Provide the (X, Y) coordinate of the cell's center where the given text is located.  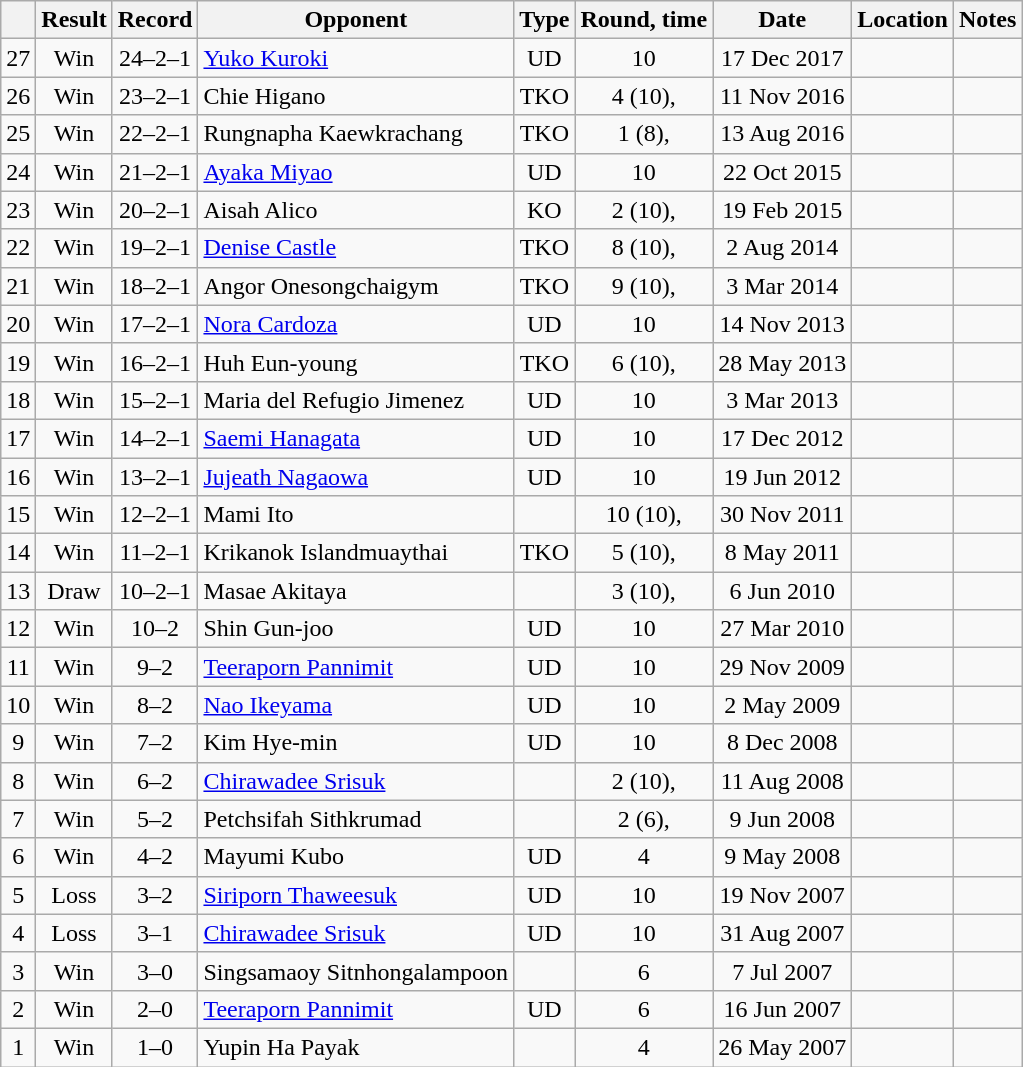
17 Dec 2012 (782, 438)
3–1 (155, 933)
1–0 (155, 1047)
25 (18, 134)
28 May 2013 (782, 362)
3–2 (155, 895)
3 (10), (644, 591)
Huh Eun-young (356, 362)
4–2 (155, 857)
16 (18, 477)
4 (10), (644, 96)
2 May 2009 (782, 705)
Notes (987, 20)
22 (18, 248)
9 (18, 743)
Mayumi Kubo (356, 857)
8–2 (155, 705)
11 Nov 2016 (782, 96)
26 May 2007 (782, 1047)
Location (903, 20)
15–2–1 (155, 400)
Nora Cardoza (356, 324)
8 (18, 781)
Result (74, 20)
Masae Akitaya (356, 591)
1 (8), (644, 134)
Nao Ikeyama (356, 705)
18 (18, 400)
9 (10), (644, 286)
19 Nov 2007 (782, 895)
Denise Castle (356, 248)
10–2 (155, 629)
20 (18, 324)
27 Mar 2010 (782, 629)
24 (18, 172)
22 Oct 2015 (782, 172)
19 Jun 2012 (782, 477)
27 (18, 58)
5–2 (155, 819)
Aisah Alico (356, 210)
9–2 (155, 667)
Jujeath Nagaowa (356, 477)
20–2–1 (155, 210)
5 (10), (644, 553)
15 (18, 515)
29 Nov 2009 (782, 667)
6 (10), (644, 362)
Petchsifah Sithkrumad (356, 819)
30 Nov 2011 (782, 515)
23–2–1 (155, 96)
11–2–1 (155, 553)
17–2–1 (155, 324)
13 (18, 591)
Maria del Refugio Jimenez (356, 400)
19 (18, 362)
24–2–1 (155, 58)
23 (18, 210)
10–2–1 (155, 591)
Shin Gun-joo (356, 629)
1 (18, 1047)
Round, time (644, 20)
18–2–1 (155, 286)
26 (18, 96)
2 (18, 1009)
Saemi Hanagata (356, 438)
19–2–1 (155, 248)
3–0 (155, 971)
14–2–1 (155, 438)
Krikanok Islandmuaythai (356, 553)
13 Aug 2016 (782, 134)
9 Jun 2008 (782, 819)
13–2–1 (155, 477)
Record (155, 20)
8 Dec 2008 (782, 743)
12–2–1 (155, 515)
7 Jul 2007 (782, 971)
10 (10), (644, 515)
Rungnapha Kaewkrachang (356, 134)
3 (18, 971)
7–2 (155, 743)
31 Aug 2007 (782, 933)
16 Jun 2007 (782, 1009)
16–2–1 (155, 362)
14 (18, 553)
Singsamaoy Sitnhongalampoon (356, 971)
KO (544, 210)
11 (18, 667)
Yupin Ha Payak (356, 1047)
21 (18, 286)
3 Mar 2013 (782, 400)
5 (18, 895)
6 Jun 2010 (782, 591)
19 Feb 2015 (782, 210)
22–2–1 (155, 134)
9 May 2008 (782, 857)
Type (544, 20)
11 Aug 2008 (782, 781)
Chie Higano (356, 96)
Yuko Kuroki (356, 58)
Kim Hye-min (356, 743)
8 May 2011 (782, 553)
Siriporn Thaweesuk (356, 895)
7 (18, 819)
17 Dec 2017 (782, 58)
3 Mar 2014 (782, 286)
Angor Onesongchaigym (356, 286)
Draw (74, 591)
12 (18, 629)
2 (6), (644, 819)
2–0 (155, 1009)
Mami Ito (356, 515)
8 (10), (644, 248)
21–2–1 (155, 172)
Ayaka Miyao (356, 172)
17 (18, 438)
14 Nov 2013 (782, 324)
6–2 (155, 781)
Date (782, 20)
2 Aug 2014 (782, 248)
Opponent (356, 20)
